Output the (x, y) coordinate of the center of the cell containing the given text.  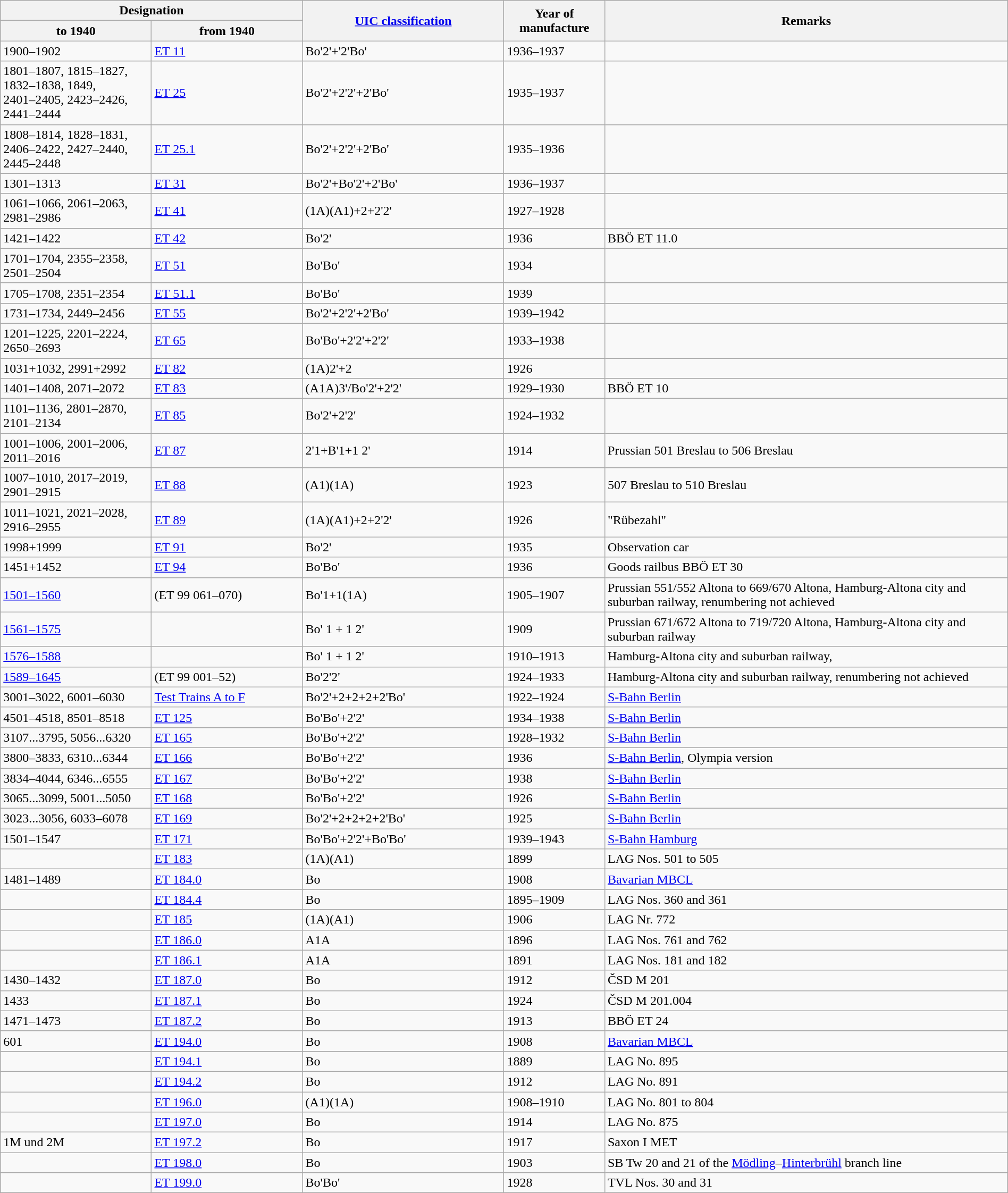
S-Bahn Berlin, Olympia version (806, 758)
(ET 99 001–52) (227, 677)
1935 (554, 547)
ET 197.2 (227, 1142)
LAG Nos. 761 and 762 (806, 940)
1924–1933 (554, 677)
1031+1032, 2991+2992 (76, 368)
3834–4044, 6346...6555 (76, 778)
ET 65 (227, 340)
1917 (554, 1142)
1928 (554, 1183)
1501–1547 (76, 839)
Bo'2'+Bo'2'+2'Bo' (403, 183)
1928–1932 (554, 737)
1913 (554, 1021)
ČSD M 201 (806, 980)
BBÖ ET 11.0 (806, 238)
ET 194.1 (227, 1061)
1896 (554, 940)
Bo'2'2' (403, 677)
(1A)2'+2 (403, 368)
1938 (554, 778)
1908–1910 (554, 1102)
ET 183 (227, 859)
Bo'Bo'+2'2'+Bo'Bo' (403, 839)
1433 (76, 1001)
ET 171 (227, 839)
1906 (554, 920)
from 1940 (227, 31)
LAG No. 875 (806, 1122)
Year of manufacture (554, 21)
ET 196.0 (227, 1102)
ET 85 (227, 416)
ET 51 (227, 266)
ET 186.0 (227, 940)
1001–1006, 2001–2006, 2011–2016 (76, 451)
ET 82 (227, 368)
ET 88 (227, 485)
1935–1936 (554, 149)
ET 91 (227, 547)
1905–1907 (554, 594)
ET 42 (227, 238)
1891 (554, 960)
ET 194.2 (227, 1081)
ET 199.0 (227, 1183)
1576–1588 (76, 657)
ET 87 (227, 451)
LAG Nr. 772 (806, 920)
BBÖ ET 24 (806, 1021)
1903 (554, 1163)
1451+1452 (76, 567)
ET 25 (227, 93)
1401–1408, 2071–2072 (76, 389)
4501–4518, 8501–8518 (76, 717)
1501–1560 (76, 594)
Observation car (806, 547)
3065...3099, 5001...5050 (76, 799)
1731–1734, 2449–2456 (76, 313)
Designation (152, 11)
1701–1704, 2355–2358, 2501–2504 (76, 266)
1935–1937 (554, 93)
ET 41 (227, 211)
ET 51.1 (227, 293)
LAG Nos. 501 to 505 (806, 859)
3107...3795, 5056...6320 (76, 737)
LAG No. 891 (806, 1081)
1589–1645 (76, 677)
ET 166 (227, 758)
3800–3833, 6310...6344 (76, 758)
SB Tw 20 and 21 of the Mödling–Hinterbrühl branch line (806, 1163)
1910–1913 (554, 657)
1M und 2M (76, 1142)
Prussian 671/672 Altona to 719/720 Altona, Hamburg-Altona city and suburban railway (806, 629)
ET 184.0 (227, 879)
1061–1066, 2061–2063,2981–2986 (76, 211)
Bo'Bo'+2'2'+2'2' (403, 340)
3001–3022, 6001–6030 (76, 697)
601 (76, 1041)
ČSD M 201.004 (806, 1001)
1933–1938 (554, 340)
to 1940 (76, 31)
ET 187.0 (227, 980)
1934–1938 (554, 717)
Bo'1+1(1A) (403, 594)
1471–1473 (76, 1021)
ET 187.2 (227, 1021)
ET 187.1 (227, 1001)
1895–1909 (554, 900)
1922–1924 (554, 697)
ET 94 (227, 567)
1939–1942 (554, 313)
Test Trains A to F (227, 697)
ET 89 (227, 520)
ET 169 (227, 819)
507 Breslau to 510 Breslau (806, 485)
Saxon I MET (806, 1142)
(A1A)3'/Bo'2'+2'2' (403, 389)
ET 167 (227, 778)
ET 125 (227, 717)
1481–1489 (76, 879)
ET 25.1 (227, 149)
1934 (554, 266)
ET 186.1 (227, 960)
Remarks (806, 21)
TVL Nos. 30 and 31 (806, 1183)
1421–1422 (76, 238)
ET 165 (227, 737)
1705–1708, 2351–2354 (76, 293)
S-Bahn Hamburg (806, 839)
1808–1814, 1828–1831,2406–2422, 2427–2440,2445–2448 (76, 149)
1939–1943 (554, 839)
1924 (554, 1001)
Prussian 551/552 Altona to 669/670 Altona, Hamburg-Altona city and suburban railway, renumbering not achieved (806, 594)
1923 (554, 485)
1561–1575 (76, 629)
1927–1928 (554, 211)
ET 184.4 (227, 900)
ET 185 (227, 920)
ET 197.0 (227, 1122)
Bo'2'+2'2' (403, 416)
1925 (554, 819)
1801–1807, 1815–1827,1832–1838, 1849,2401–2405, 2423–2426,2441–2444 (76, 93)
1924–1932 (554, 416)
1909 (554, 629)
UIC classification (403, 21)
1900–1902 (76, 51)
LAG Nos. 181 and 182 (806, 960)
LAG Nos. 360 and 361 (806, 900)
ET 11 (227, 51)
1007–1010, 2017–2019, 2901–2915 (76, 485)
1201–1225, 2201–2224, 2650–2693 (76, 340)
LAG No. 801 to 804 (806, 1102)
ET 198.0 (227, 1163)
(ET 99 061–070) (227, 594)
1301–1313 (76, 183)
"Rübezahl" (806, 520)
1430–1432 (76, 980)
1929–1930 (554, 389)
ET 168 (227, 799)
Goods railbus BBÖ ET 30 (806, 567)
ET 55 (227, 313)
2'1+B'1+1 2' (403, 451)
ET 83 (227, 389)
1889 (554, 1061)
LAG No. 895 (806, 1061)
ET 194.0 (227, 1041)
1101–1136, 2801–2870, 2101–2134 (76, 416)
1939 (554, 293)
Prussian 501 Breslau to 506 Breslau (806, 451)
1011–1021, 2021–2028, 2916–2955 (76, 520)
3023...3056, 6033–6078 (76, 819)
Hamburg-Altona city and suburban railway, renumbering not achieved (806, 677)
1998+1999 (76, 547)
1899 (554, 859)
ET 31 (227, 183)
Hamburg-Altona city and suburban railway, (806, 657)
Bo'2'+'2'Bo' (403, 51)
BBÖ ET 10 (806, 389)
